Determine the (X, Y) coordinate at the center of the cell enclosing the given text.  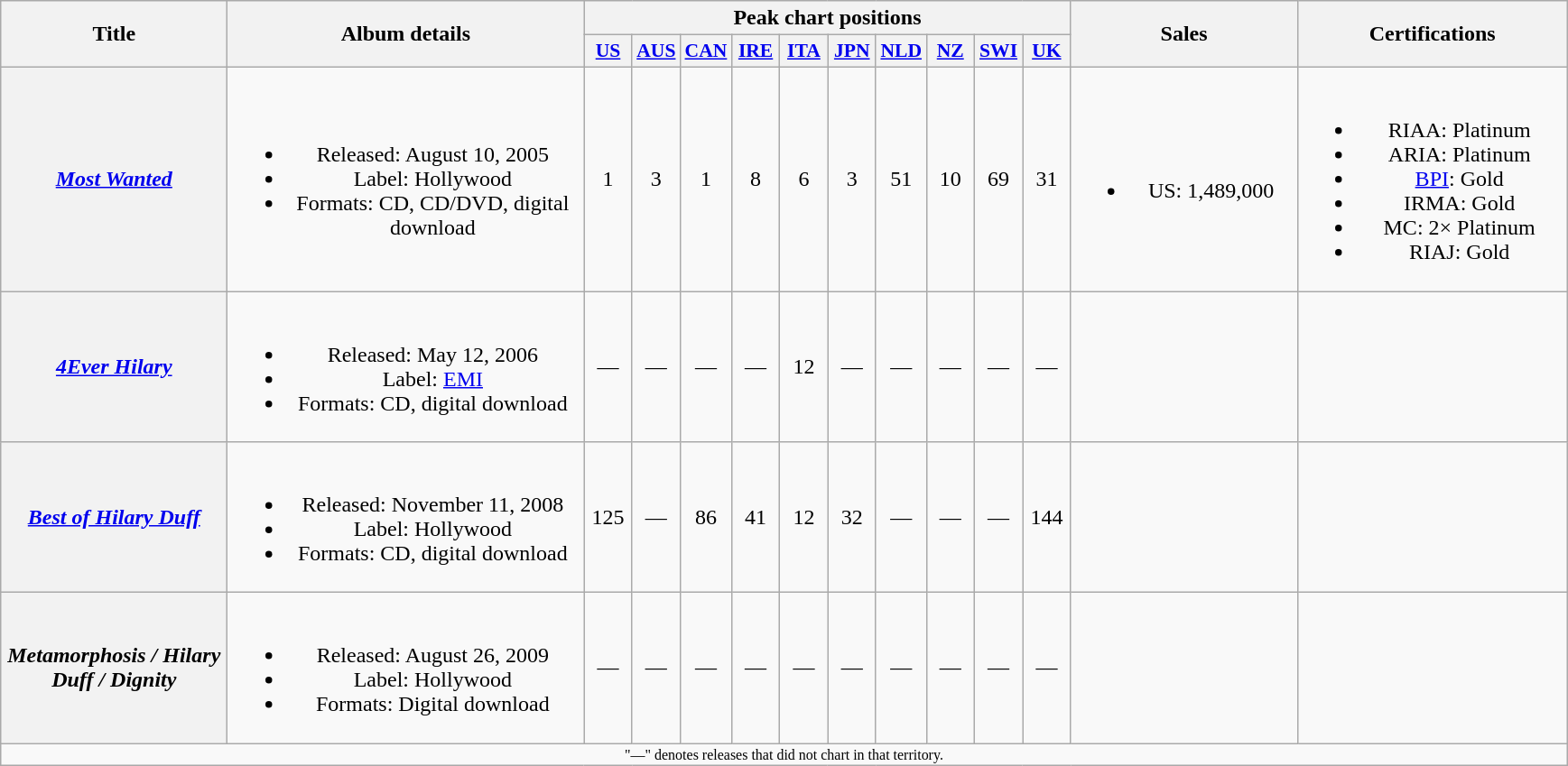
6 (803, 179)
JPN (852, 51)
41 (755, 518)
8 (755, 179)
Best of Hilary Duff (114, 518)
ITA (803, 51)
"—" denotes releases that did not chart in that territory. (784, 754)
Sales (1184, 34)
10 (950, 179)
NZ (950, 51)
Peak chart positions (827, 18)
Title (114, 34)
125 (608, 518)
86 (706, 518)
NLD (901, 51)
US: 1,489,000 (1184, 179)
69 (998, 179)
4Ever Hilary (114, 366)
IRE (755, 51)
RIAA: PlatinumARIA: PlatinumBPI: GoldIRMA: GoldMC: 2× PlatinumRIAJ: Gold (1432, 179)
Released: August 10, 2005Label: HollywoodFormats: CD, CD/DVD, digital download (406, 179)
Album details (406, 34)
51 (901, 179)
Released: May 12, 2006Label: EMIFormats: CD, digital download (406, 366)
144 (1047, 518)
Metamorphosis / Hilary Duff / Dignity (114, 668)
SWI (998, 51)
US (608, 51)
Certifications (1432, 34)
Released: November 11, 2008Label: HollywoodFormats: CD, digital download (406, 518)
Released: August 26, 2009Label: HollywoodFormats: Digital download (406, 668)
Most Wanted (114, 179)
CAN (706, 51)
UK (1047, 51)
AUS (655, 51)
32 (852, 518)
31 (1047, 179)
